From the cell containing the given text, extract its center point as [X, Y] coordinate. 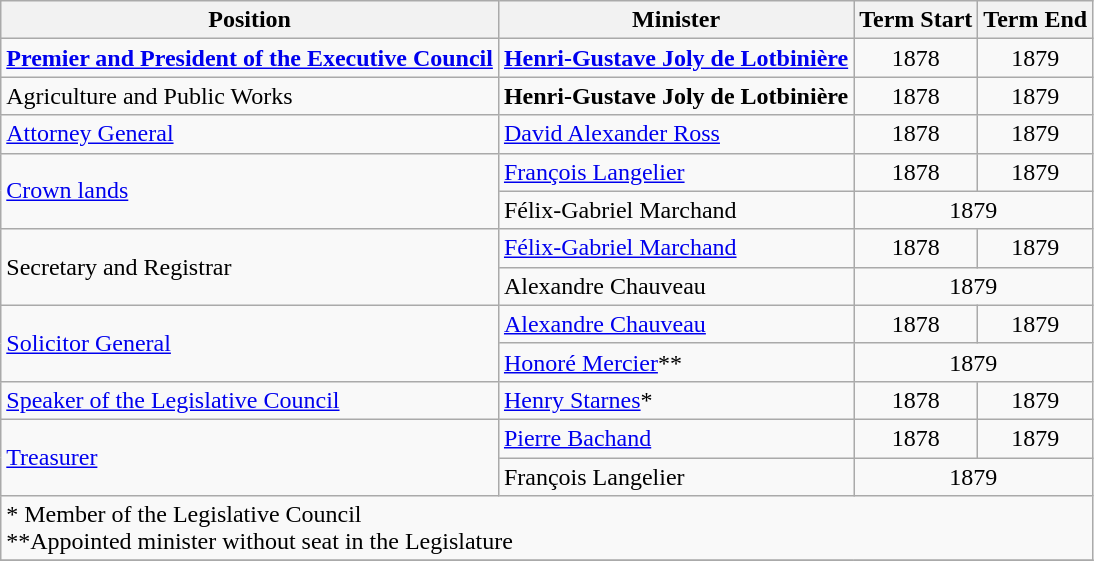
Position [250, 20]
Honoré Mercier** [676, 362]
Premier and President of the Executive Council [250, 58]
Term End [1036, 20]
David Alexander Ross [676, 134]
Crown lands [250, 191]
Pierre Bachand [676, 438]
Secretary and Registrar [250, 267]
Treasurer [250, 457]
Agriculture and Public Works [250, 96]
Minister [676, 20]
* Member of the Legislative Council **Appointed minister without seat in the Legislature [547, 528]
Solicitor General [250, 343]
Speaker of the Legislative Council [250, 400]
Term Start [916, 20]
Attorney General [250, 134]
Henry Starnes* [676, 400]
